From the cell containing the given text, extract its center point as [X, Y] coordinate. 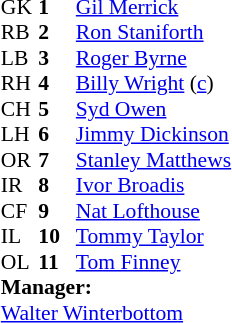
8 [57, 185]
11 [57, 262]
7 [57, 160]
CH [20, 109]
Ron Staniforth [154, 33]
CF [20, 211]
4 [57, 83]
Ivor Broadis [154, 185]
Tommy Taylor [154, 237]
Roger Byrne [154, 58]
Tom Finney [154, 262]
5 [57, 109]
OL [20, 262]
RB [20, 33]
Billy Wright (c) [154, 83]
Manager: [116, 287]
OR [20, 160]
LH [20, 135]
Syd Owen [154, 109]
2 [57, 33]
RH [20, 83]
6 [57, 135]
3 [57, 58]
IL [20, 237]
9 [57, 211]
10 [57, 237]
Stanley Matthews [154, 160]
IR [20, 185]
Nat Lofthouse [154, 211]
LB [20, 58]
Jimmy Dickinson [154, 135]
